Return [x, y] of the center of cell containing provided text 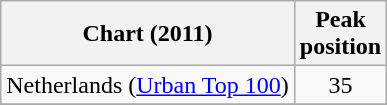
Netherlands (Urban Top 100) [148, 85]
35 [340, 85]
Chart (2011) [148, 34]
Peakposition [340, 34]
